Provide the [x, y] coordinate of the cell's center where the given text is located.  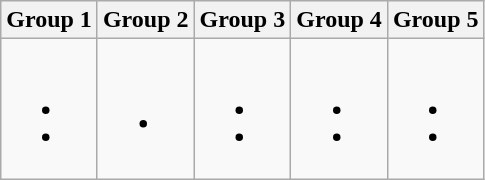
Group 5 [436, 20]
Group 3 [242, 20]
Group 1 [50, 20]
Group 2 [146, 20]
Group 4 [340, 20]
